Return the (X, Y) coordinate for the center point of the cell that contains the specified text.  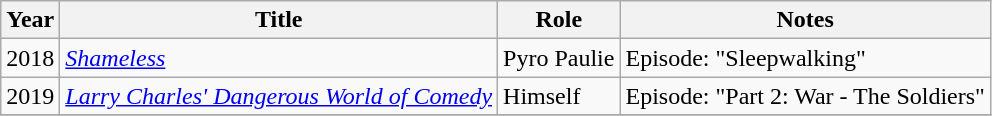
Notes (805, 20)
Shameless (279, 58)
Episode: "Part 2: War - The Soldiers" (805, 96)
Larry Charles' Dangerous World of Comedy (279, 96)
2019 (30, 96)
Year (30, 20)
Role (559, 20)
2018 (30, 58)
Title (279, 20)
Episode: "Sleepwalking" (805, 58)
Pyro Paulie (559, 58)
Himself (559, 96)
